Identify which cell holds the provided text, then report its (X, Y) central coordinate. 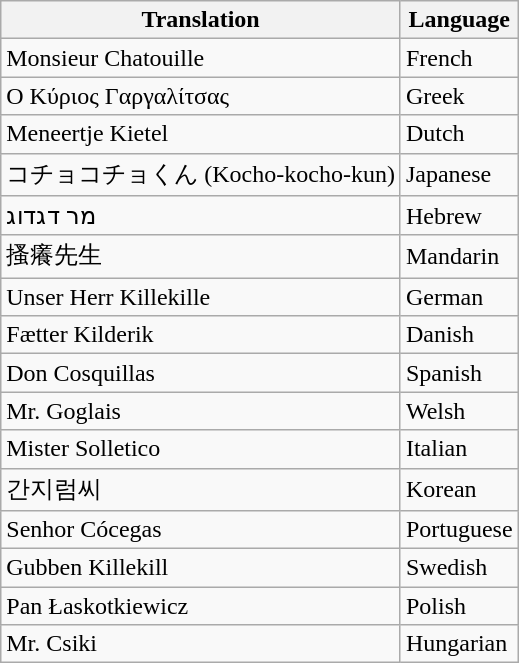
Mister Solletico (201, 449)
Dutch (459, 134)
Mandarin (459, 256)
Swedish (459, 568)
Hungarian (459, 644)
Pan Łaskotkiewicz (201, 606)
Gubben Killekill (201, 568)
Danish (459, 335)
간지럼씨 (201, 490)
Translation (201, 20)
Spanish (459, 373)
Mr. Csiki (201, 644)
Mr. Goglais (201, 411)
Japanese (459, 174)
Meneertje Kietel (201, 134)
Welsh (459, 411)
German (459, 297)
Polish (459, 606)
Don Cosquillas (201, 373)
Unser Herr Killekille (201, 297)
コチョコチョくん (Kocho-kocho-kun) (201, 174)
Fætter Kilderik (201, 335)
Portuguese (459, 530)
Italian (459, 449)
French (459, 58)
Greek (459, 96)
Korean (459, 490)
Language (459, 20)
מר דגדוג (201, 216)
Monsieur Chatouille (201, 58)
Hebrew (459, 216)
Senhor Cócegas (201, 530)
搔癢先生 (201, 256)
Ο Κύριος Γαργαλίτσας (201, 96)
